Scan for the cell matching the given text and deliver its [X, Y] coordinate at center. 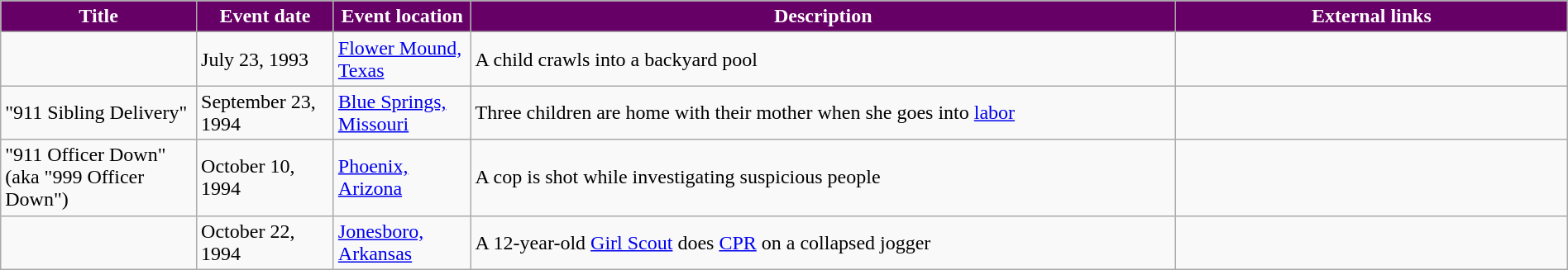
Event location [402, 17]
A 12-year-old Girl Scout does CPR on a collapsed jogger [824, 243]
Title [99, 17]
Event date [265, 17]
A cop is shot while investigating suspicious people [824, 178]
July 23, 1993 [265, 59]
Phoenix, Arizona [402, 178]
September 23, 1994 [265, 112]
External links [1372, 17]
October 10, 1994 [265, 178]
Flower Mound, Texas [402, 59]
Description [824, 17]
October 22, 1994 [265, 243]
A child crawls into a backyard pool [824, 59]
"911 Officer Down" (aka "999 Officer Down") [99, 178]
Blue Springs, Missouri [402, 112]
Jonesboro, Arkansas [402, 243]
Three children are home with their mother when she goes into labor [824, 112]
"911 Sibling Delivery" [99, 112]
